Capture the cell that displays the provided text and extract its [x, y] central coordinate. 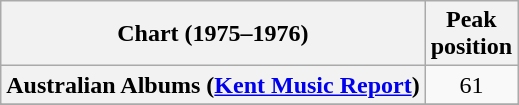
61 [471, 85]
Australian Albums (Kent Music Report) [213, 85]
Chart (1975–1976) [213, 34]
Peakposition [471, 34]
